Detect which cell encompasses the target text, then output its [X, Y] center coordinate. 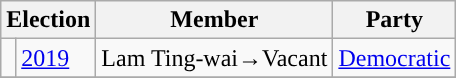
Lam Ting-wai→Vacant [214, 58]
2019 [56, 58]
Election [48, 20]
Democratic [394, 58]
Party [394, 20]
Member [214, 20]
